Return [x, y] of the center of cell containing provided text 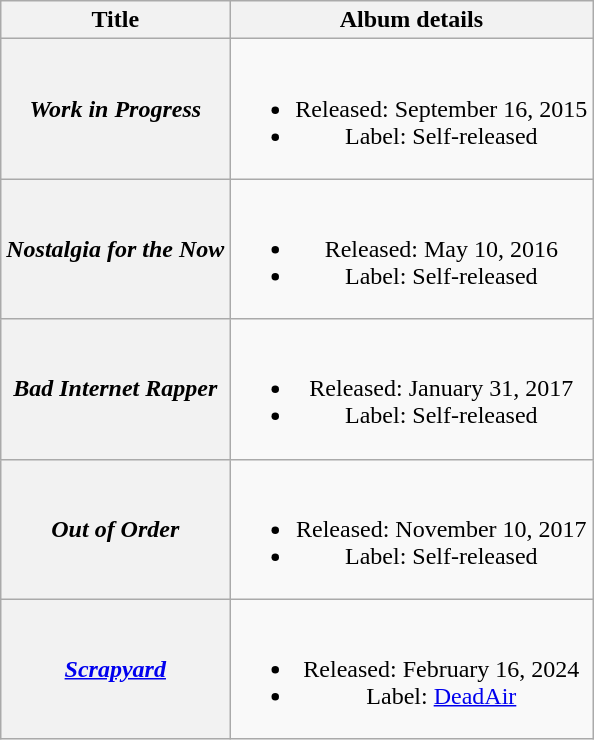
Released: February 16, 2024Label: DeadAir [412, 669]
Scrapyard [116, 669]
Released: September 16, 2015Label: Self-released [412, 109]
Released: January 31, 2017Label: Self-released [412, 389]
Nostalgia for the Now [116, 249]
Work in Progress [116, 109]
Title [116, 20]
Album details [412, 20]
Released: November 10, 2017Label: Self-released [412, 529]
Bad Internet Rapper [116, 389]
Out of Order [116, 529]
Released: May 10, 2016Label: Self-released [412, 249]
